From the cell containing the given text, extract its center point as [X, Y] coordinate. 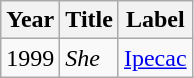
1999 [30, 58]
Year [30, 20]
Label [155, 20]
She [90, 58]
Title [90, 20]
Ipecac [155, 58]
